Determine the (X, Y) coordinate at the center of the cell enclosing the given text.  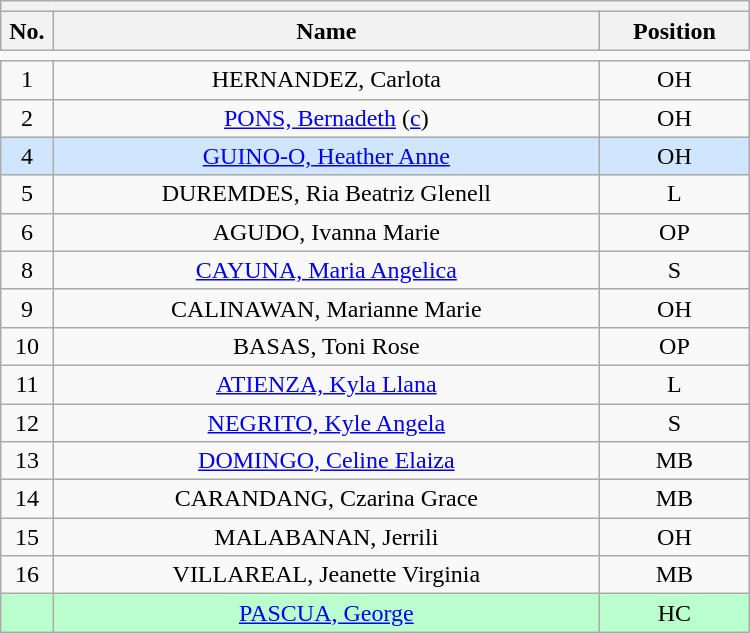
4 (27, 156)
ATIENZA, Kyla Llana (326, 384)
HC (675, 613)
HERNANDEZ, Carlota (326, 80)
15 (27, 537)
CALINAWAN, Marianne Marie (326, 308)
CAYUNA, Maria Angelica (326, 270)
Position (675, 31)
11 (27, 384)
5 (27, 194)
2 (27, 118)
DOMINGO, Celine Elaiza (326, 461)
AGUDO, Ivanna Marie (326, 232)
8 (27, 270)
DUREMDES, Ria Beatriz Glenell (326, 194)
VILLAREAL, Jeanette Virginia (326, 575)
No. (27, 31)
10 (27, 346)
13 (27, 461)
9 (27, 308)
16 (27, 575)
NEGRITO, Kyle Angela (326, 423)
MALABANAN, Jerrili (326, 537)
PONS, Bernadeth (c) (326, 118)
PASCUA, George (326, 613)
14 (27, 499)
12 (27, 423)
6 (27, 232)
CARANDANG, Czarina Grace (326, 499)
Name (326, 31)
1 (27, 80)
BASAS, Toni Rose (326, 346)
GUINO-O, Heather Anne (326, 156)
